Detect which cell encompasses the target text, then output its [X, Y] center coordinate. 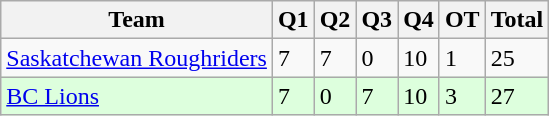
Saskatchewan Roughriders [137, 58]
Q2 [335, 20]
Team [137, 20]
Q3 [377, 20]
3 [462, 96]
27 [517, 96]
OT [462, 20]
25 [517, 58]
Total [517, 20]
BC Lions [137, 96]
1 [462, 58]
Q4 [419, 20]
Q1 [293, 20]
